Detect which cell encompasses the target text, then output its [X, Y] center coordinate. 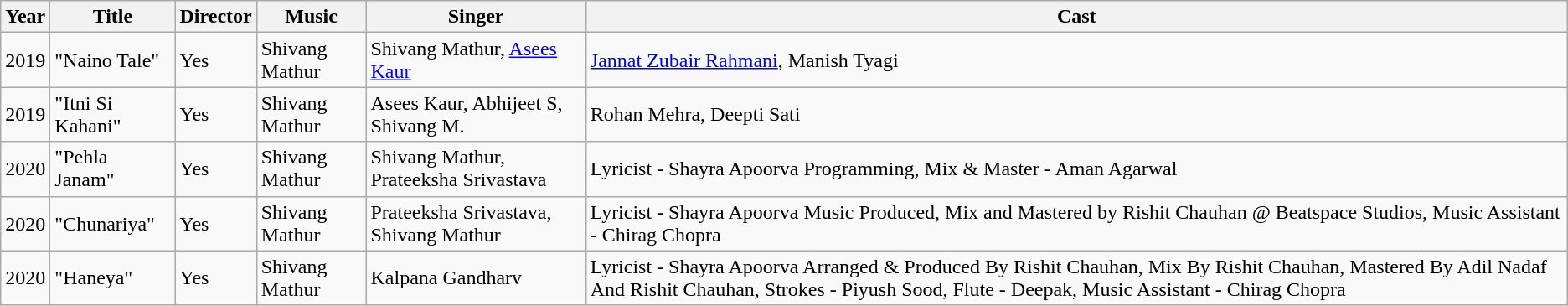
"Haneya" [112, 278]
Director [216, 17]
Prateeksha Srivastava, Shivang Mathur [476, 223]
Lyricist - Shayra Apoorva Programming, Mix & Master - Aman Agarwal [1076, 169]
"Naino Tale" [112, 60]
Music [312, 17]
Cast [1076, 17]
"Pehla Janam" [112, 169]
Lyricist - Shayra Apoorva Music Produced, Mix and Mastered by Rishit Chauhan @ Beatspace Studios, Music Assistant - Chirag Chopra [1076, 223]
Singer [476, 17]
"Itni Si Kahani" [112, 114]
Title [112, 17]
Shivang Mathur, Prateeksha Srivastava [476, 169]
"Chunariya" [112, 223]
Rohan Mehra, Deepti Sati [1076, 114]
Asees Kaur, Abhijeet S, Shivang M. [476, 114]
Kalpana Gandharv [476, 278]
Jannat Zubair Rahmani, Manish Tyagi [1076, 60]
Year [25, 17]
Shivang Mathur, Asees Kaur [476, 60]
